Capture the cell that displays the provided text and extract its (X, Y) central coordinate. 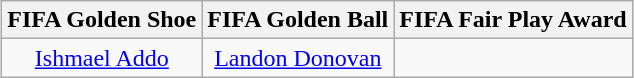
Landon Donovan (298, 58)
Ishmael Addo (102, 58)
FIFA Golden Shoe (102, 20)
FIFA Fair Play Award (513, 20)
FIFA Golden Ball (298, 20)
